Provide the [x, y] coordinate of the cell's center where the given text is located.  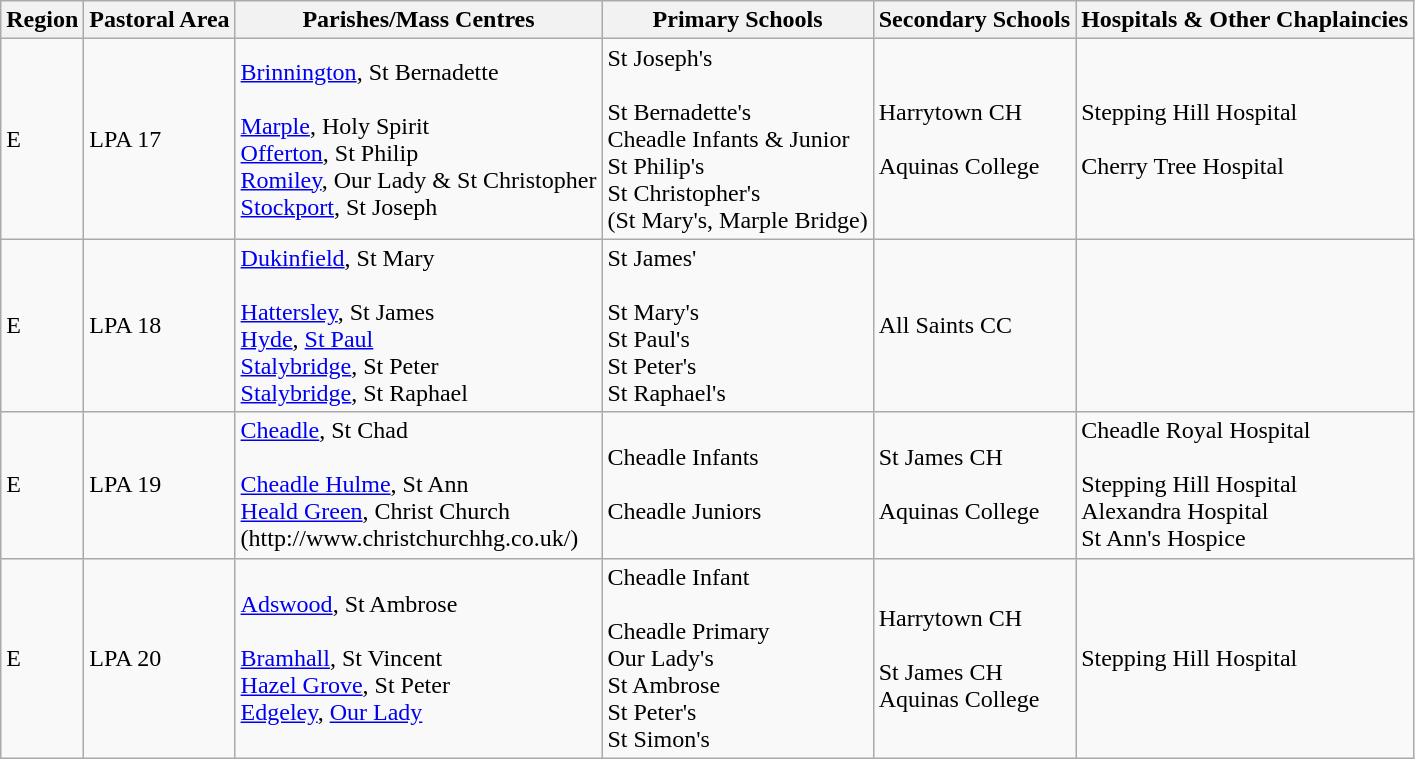
LPA 17 [160, 139]
Stepping Hill Hospital Cherry Tree Hospital [1245, 139]
Region [42, 20]
St Joseph'sSt Bernadette's Cheadle Infants & Junior St Philip's St Christopher's (St Mary's, Marple Bridge) [738, 139]
Stepping Hill Hospital [1245, 658]
Cheadle, St Chad Cheadle Hulme, St Ann Heald Green, Christ Church (http://www.christchurchhg.co.uk/) [418, 485]
LPA 20 [160, 658]
Primary Schools [738, 20]
Parishes/Mass Centres [418, 20]
Cheadle Infant Cheadle Primary Our Lady's St Ambrose St Peter's St Simon's [738, 658]
Pastoral Area [160, 20]
Secondary Schools [974, 20]
St James CH Aquinas College [974, 485]
Adswood, St AmbroseBramhall, St Vincent Hazel Grove, St Peter Edgeley, Our Lady [418, 658]
Cheadle Infants Cheadle Juniors [738, 485]
LPA 19 [160, 485]
Dukinfield, St Mary Hattersley, St James Hyde, St Paul Stalybridge, St Peter Stalybridge, St Raphael [418, 326]
LPA 18 [160, 326]
All Saints CC [974, 326]
Brinnington, St Bernadette Marple, Holy Spirit Offerton, St Philip Romiley, Our Lady & St Christopher Stockport, St Joseph [418, 139]
Hospitals & Other Chaplaincies [1245, 20]
St James' St Mary's St Paul's St Peter's St Raphael's [738, 326]
Harrytown CH St James CH Aquinas College [974, 658]
Harrytown CH Aquinas College [974, 139]
Cheadle Royal Hospital Stepping Hill Hospital Alexandra Hospital St Ann's Hospice [1245, 485]
